Identify which cell holds the provided text, then report its [x, y] central coordinate. 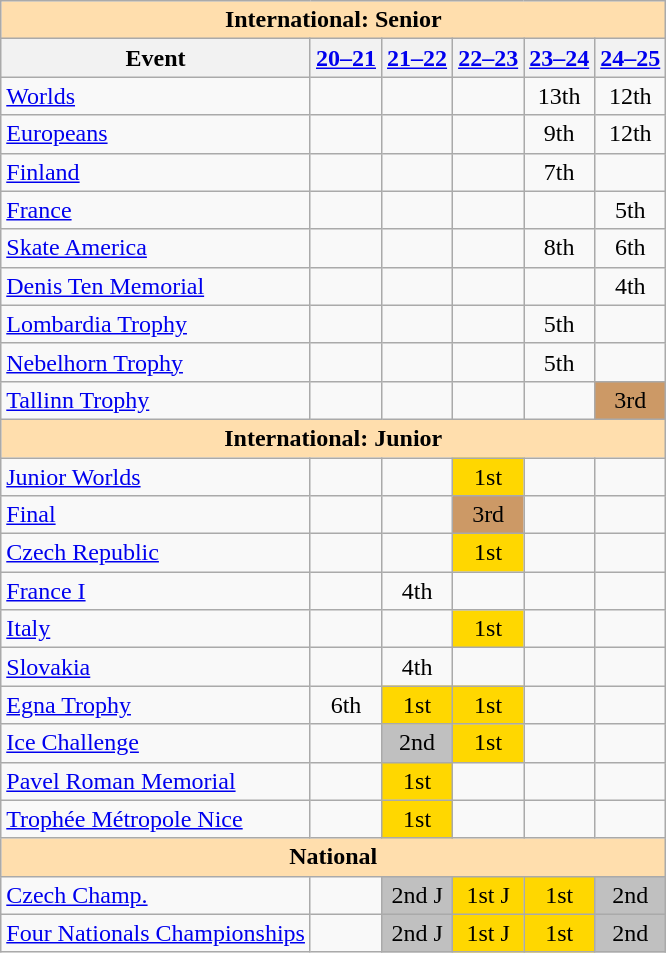
8th [560, 248]
Finland [156, 172]
Denis Ten Memorial [156, 286]
Junior Worlds [156, 477]
Europeans [156, 134]
23–24 [560, 58]
24–25 [630, 58]
Slovakia [156, 667]
Event [156, 58]
International: Senior [334, 20]
National [334, 857]
France [156, 210]
Czech Republic [156, 553]
Skate America [156, 248]
Czech Champ. [156, 895]
International: Junior [334, 438]
Egna Trophy [156, 705]
Four Nationals Championships [156, 933]
7th [560, 172]
9th [560, 134]
Ice Challenge [156, 743]
France I [156, 591]
Worlds [156, 96]
20–21 [346, 58]
21–22 [418, 58]
Italy [156, 629]
Trophée Métropole Nice [156, 819]
Nebelhorn Trophy [156, 362]
22–23 [488, 58]
13th [560, 96]
Final [156, 515]
Tallinn Trophy [156, 400]
Lombardia Trophy [156, 324]
Pavel Roman Memorial [156, 781]
